Detect which cell encompasses the target text, then output its (X, Y) center coordinate. 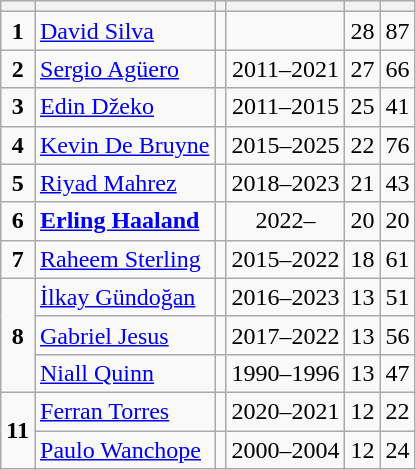
51 (398, 297)
27 (362, 69)
61 (398, 259)
2000–2004 (286, 449)
2020–2021 (286, 411)
Sergio Agüero (124, 69)
28 (362, 31)
Erling Haaland (124, 221)
2011–2021 (286, 69)
Edin Džeko (124, 107)
1 (18, 31)
11 (18, 430)
8 (18, 335)
2018–2023 (286, 183)
Niall Quinn (124, 373)
76 (398, 145)
Raheem Sterling (124, 259)
2015–2022 (286, 259)
Ferran Torres (124, 411)
87 (398, 31)
2017–2022 (286, 335)
5 (18, 183)
25 (362, 107)
1990–1996 (286, 373)
43 (398, 183)
7 (18, 259)
6 (18, 221)
2016–2023 (286, 297)
41 (398, 107)
47 (398, 373)
İlkay Gündoğan (124, 297)
Paulo Wanchope (124, 449)
2011–2015 (286, 107)
2022– (286, 221)
Kevin De Bruyne (124, 145)
Gabriel Jesus (124, 335)
24 (398, 449)
18 (362, 259)
3 (18, 107)
2 (18, 69)
David Silva (124, 31)
56 (398, 335)
2015–2025 (286, 145)
21 (362, 183)
66 (398, 69)
Riyad Mahrez (124, 183)
4 (18, 145)
